Capture the cell that displays the provided text and extract its [X, Y] central coordinate. 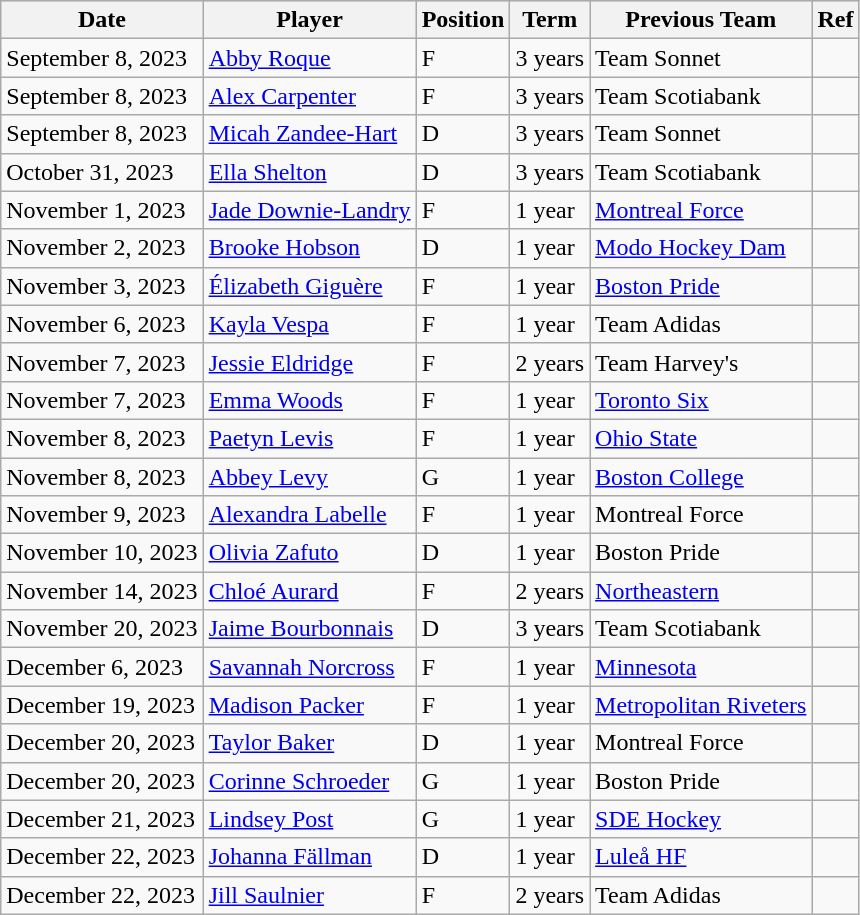
Player [310, 20]
Élizabeth Giguère [310, 286]
Micah Zandee-Hart [310, 134]
Jill Saulnier [310, 895]
November 2, 2023 [102, 248]
Minnesota [701, 667]
Northeastern [701, 591]
Boston College [701, 477]
November 6, 2023 [102, 324]
Date [102, 20]
Position [463, 20]
Metropolitan Riveters [701, 705]
November 9, 2023 [102, 515]
November 14, 2023 [102, 591]
Taylor Baker [310, 743]
November 20, 2023 [102, 629]
Madison Packer [310, 705]
Jade Downie-Landry [310, 210]
November 10, 2023 [102, 553]
December 21, 2023 [102, 819]
Emma Woods [310, 400]
Brooke Hobson [310, 248]
November 1, 2023 [102, 210]
Previous Team [701, 20]
Ohio State [701, 438]
Paetyn Levis [310, 438]
Savannah Norcross [310, 667]
Ella Shelton [310, 172]
Ref [836, 20]
Modo Hockey Dam [701, 248]
Abbey Levy [310, 477]
November 3, 2023 [102, 286]
Corinne Schroeder [310, 781]
Term [550, 20]
Chloé Aurard [310, 591]
SDE Hockey [701, 819]
Johanna Fällman [310, 857]
Alexandra Labelle [310, 515]
Abby Roque [310, 58]
Jessie Eldridge [310, 362]
December 19, 2023 [102, 705]
Team Harvey's [701, 362]
December 6, 2023 [102, 667]
October 31, 2023 [102, 172]
Alex Carpenter [310, 96]
Lindsey Post [310, 819]
Olivia Zafuto [310, 553]
Toronto Six [701, 400]
Kayla Vespa [310, 324]
Luleå HF [701, 857]
Jaime Bourbonnais [310, 629]
